Determine the [x, y] coordinate at the center of the cell enclosing the given text.  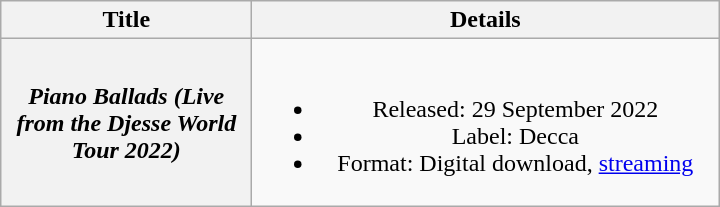
Title [126, 20]
Piano Ballads (Live from the Djesse World Tour 2022) [126, 122]
Details [486, 20]
Released: 29 September 2022Label: DeccaFormat: Digital download, streaming [486, 122]
